Return [X, Y] of the center of cell containing provided text 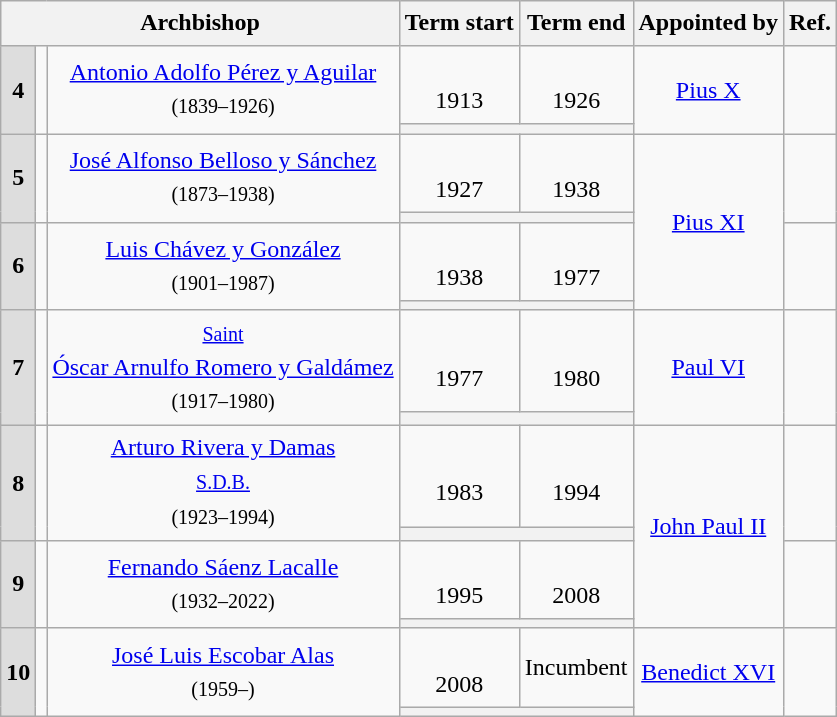
Term start [459, 24]
Pius X [708, 89]
Ref. [810, 24]
José Alfonso Belloso y Sánchez(1873–1938) [223, 178]
Luis Chávez y González(1901–1987) [223, 266]
Archbishop [200, 24]
Benedict XVI [708, 672]
Antonio Adolfo Pérez y Aguilar(1839–1926) [223, 89]
1994 [576, 476]
Incumbent [576, 667]
John Paul II [708, 526]
1980 [576, 361]
José Luis Escobar Alas(1959–) [223, 672]
1913 [459, 84]
5 [18, 178]
Fernando Sáenz Lacalle(1932–2022) [223, 584]
1983 [459, 476]
Term end [576, 24]
SaintÓscar Arnulfo Romero y Galdámez(1917–1980) [223, 368]
8 [18, 482]
7 [18, 368]
1995 [459, 579]
Paul VI [708, 368]
Arturo Rivera y DamasS.D.B.(1923–1994) [223, 482]
1926 [576, 84]
9 [18, 584]
10 [18, 672]
4 [18, 89]
Pius XI [708, 222]
Appointed by [708, 24]
6 [18, 266]
1927 [459, 173]
